Extract the [X, Y] coordinate from the center of the cell holding the provided text.  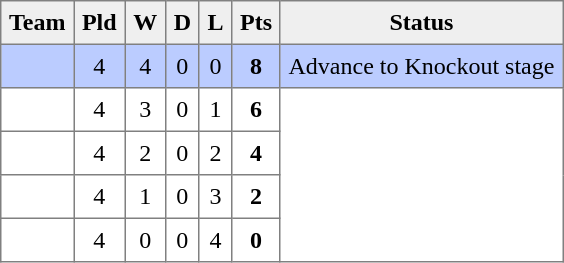
6 [256, 110]
D [182, 23]
L [216, 23]
Advance to Knockout stage [421, 66]
Status [421, 23]
Team [38, 23]
Pld [100, 23]
W [145, 23]
Pts [256, 23]
8 [256, 66]
